Locate the cell with the specified text and output its [X, Y] center coordinate. 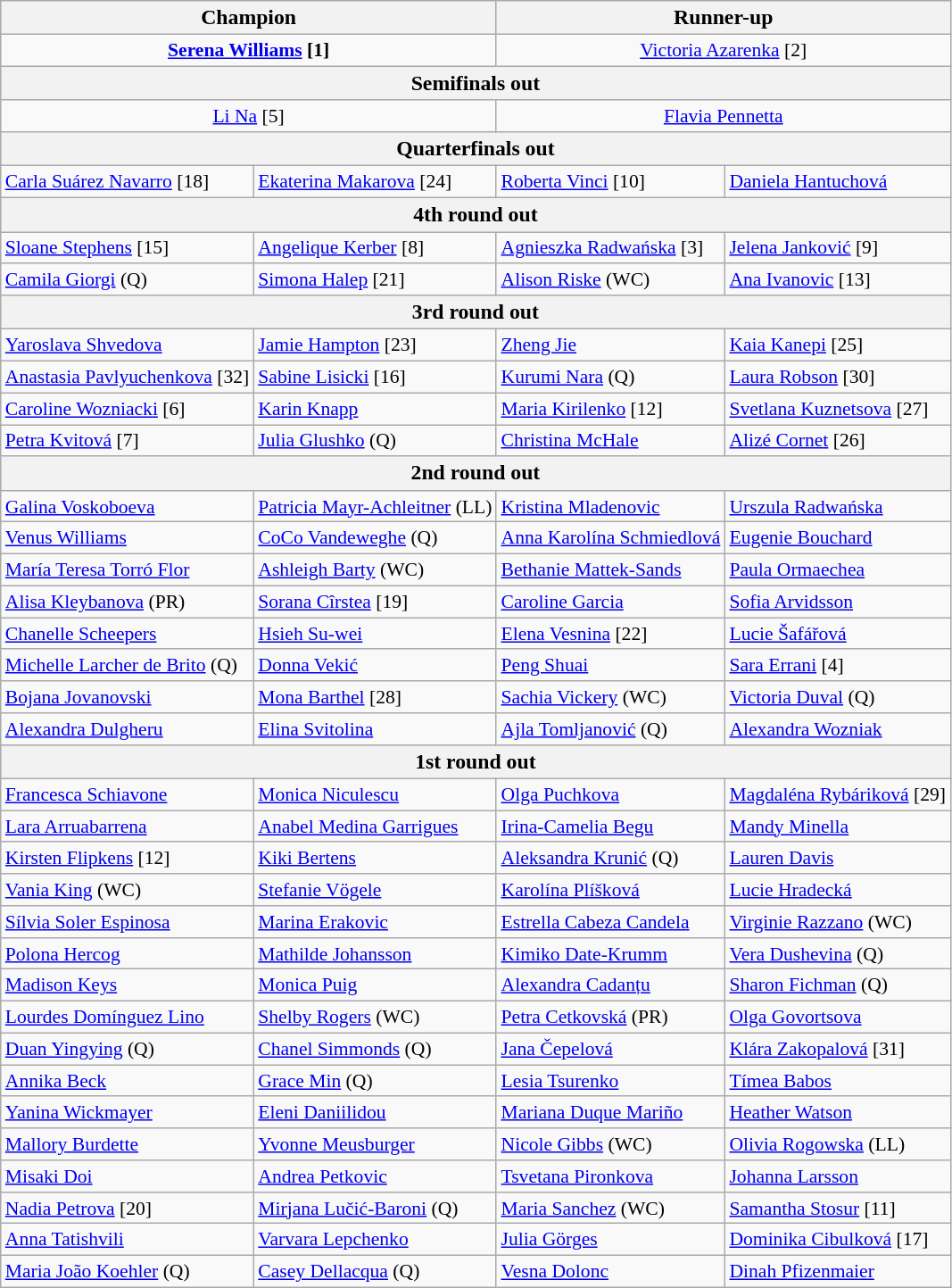
Runner-up [723, 18]
Peng Shuai [610, 666]
Yaroslava Shvedova [128, 345]
Camila Giorgi (Q) [128, 280]
Maria Kirilenko [12] [610, 409]
Simona Halep [21] [375, 280]
Mandy Minella [837, 827]
Kurumi Nara (Q) [610, 378]
Petra Kvitová [7] [128, 441]
Julia Glushko (Q) [375, 441]
Alexandra Wozniak [837, 729]
Aleksandra Krunić (Q) [610, 859]
Karolína Plíšková [610, 890]
Ashleigh Barty (WC) [375, 570]
Kiki Bertens [375, 859]
Li Na [5] [249, 117]
Sachia Vickery (WC) [610, 697]
Nadia Petrova [20] [128, 1209]
Ekaterina Makarova [24] [375, 182]
Polona Hercog [128, 954]
Dominika Cibulková [17] [837, 1240]
Donna Vekić [375, 666]
Anastasia Pavlyuchenkova [32] [128, 378]
Bethanie Mattek-Sands [610, 570]
Stefanie Vögele [375, 890]
Carla Suárez Navarro [18] [128, 182]
Chanel Simmonds (Q) [375, 1050]
Lucie Šafářová [837, 634]
Eleni Daniilidou [375, 1113]
Chanelle Scheepers [128, 634]
Mathilde Johansson [375, 954]
Lourdes Domínguez Lino [128, 1018]
CoCo Vandeweghe (Q) [375, 538]
Jamie Hampton [23] [375, 345]
Semifinals out [476, 84]
Vania King (WC) [128, 890]
Ajla Tomljanović (Q) [610, 729]
Galina Voskoboeva [128, 507]
Angelique Kerber [8] [375, 248]
Urszula Radwańska [837, 507]
Petra Cetkovská (PR) [610, 1018]
María Teresa Torró Flor [128, 570]
Champion [249, 18]
Annika Beck [128, 1081]
Kimiko Date-Krumm [610, 954]
Jana Čepelová [610, 1050]
Olga Puchkova [610, 795]
Yvonne Meusburger [375, 1144]
Klára Zakopalová [31] [837, 1050]
Irina-Camelia Begu [610, 827]
Vesna Dolonc [610, 1272]
Michelle Larcher de Brito (Q) [128, 666]
Eugenie Bouchard [837, 538]
Shelby Rogers (WC) [375, 1018]
2nd round out [476, 474]
Karin Knapp [375, 409]
Mallory Burdette [128, 1144]
Victoria Duval (Q) [837, 697]
Kirsten Flipkens [12] [128, 859]
Mona Barthel [28] [375, 697]
Lara Arruabarrena [128, 827]
Maria Sanchez (WC) [610, 1209]
Mirjana Lučić-Baroni (Q) [375, 1209]
Grace Min (Q) [375, 1081]
Sorana Cîrstea [19] [375, 602]
Lucie Hradecká [837, 890]
Alisa Kleybanova (PR) [128, 602]
Agnieszka Radwańska [3] [610, 248]
Samantha Stosur [11] [837, 1209]
4th round out [476, 215]
Ana Ivanovic [13] [837, 280]
Heather Watson [837, 1113]
Monica Niculescu [375, 795]
Bojana Jovanovski [128, 697]
Paula Ormaechea [837, 570]
Yanina Wickmayer [128, 1113]
Alexandra Dulgheru [128, 729]
Mariana Duque Mariño [610, 1113]
Johanna Larsson [837, 1176]
Olivia Rogowska (LL) [837, 1144]
Tsvetana Pironkova [610, 1176]
Sharon Fichman (Q) [837, 985]
Andrea Petkovic [375, 1176]
Varvara Lepchenko [375, 1240]
Julia Görges [610, 1240]
Roberta Vinci [10] [610, 182]
Madison Keys [128, 985]
Sloane Stephens [15] [128, 248]
Kaia Kanepi [25] [837, 345]
Caroline Garcia [610, 602]
Marina Erakovic [375, 922]
Patricia Mayr-Achleitner (LL) [375, 507]
Sabine Lisicki [16] [375, 378]
Francesca Schiavone [128, 795]
Alexandra Cadanțu [610, 985]
Serena Williams [1] [249, 51]
1st round out [476, 762]
Alison Riske (WC) [610, 280]
Casey Dellacqua (Q) [375, 1272]
Virginie Razzano (WC) [837, 922]
Lesia Tsurenko [610, 1081]
Christina McHale [610, 441]
Anabel Medina Garrigues [375, 827]
Anna Tatishvili [128, 1240]
Duan Yingying (Q) [128, 1050]
Olga Govortsova [837, 1018]
Flavia Pennetta [723, 117]
Vera Dushevina (Q) [837, 954]
Victoria Azarenka [2] [723, 51]
Venus Williams [128, 538]
Sílvia Soler Espinosa [128, 922]
Jelena Janković [9] [837, 248]
Zheng Jie [610, 345]
Lauren Davis [837, 859]
3rd round out [476, 312]
Monica Puig [375, 985]
Alizé Cornet [26] [837, 441]
Maria João Koehler (Q) [128, 1272]
Hsieh Su-wei [375, 634]
Quarterfinals out [476, 149]
Sara Errani [4] [837, 666]
Caroline Wozniacki [6] [128, 409]
Laura Robson [30] [837, 378]
Anna Karolína Schmiedlová [610, 538]
Magdaléna Rybáriková [29] [837, 795]
Misaki Doi [128, 1176]
Elena Vesnina [22] [610, 634]
Dinah Pfizenmaier [837, 1272]
Sofia Arvidsson [837, 602]
Kristina Mladenovic [610, 507]
Daniela Hantuchová [837, 182]
Svetlana Kuznetsova [27] [837, 409]
Nicole Gibbs (WC) [610, 1144]
Elina Svitolina [375, 729]
Estrella Cabeza Candela [610, 922]
Tímea Babos [837, 1081]
